Scan for the cell matching the given text and deliver its [x, y] coordinate at center. 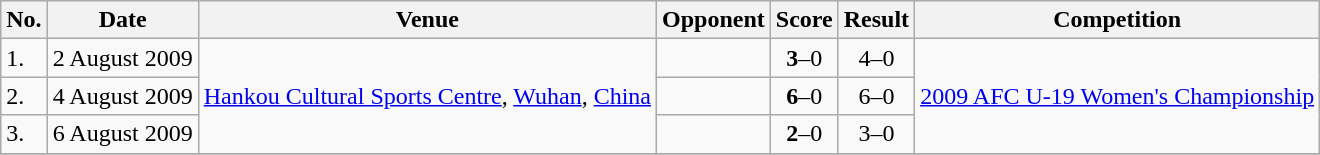
Competition [1118, 20]
3. [24, 134]
Hankou Cultural Sports Centre, Wuhan, China [427, 96]
1. [24, 58]
2009 AFC U-19 Women's Championship [1118, 96]
No. [24, 20]
Date [122, 20]
4 August 2009 [122, 96]
4–0 [876, 58]
2–0 [804, 134]
2. [24, 96]
2 August 2009 [122, 58]
Score [804, 20]
Result [876, 20]
6 August 2009 [122, 134]
Opponent [714, 20]
Venue [427, 20]
